Locate the cell with the specified text and output its [X, Y] center coordinate. 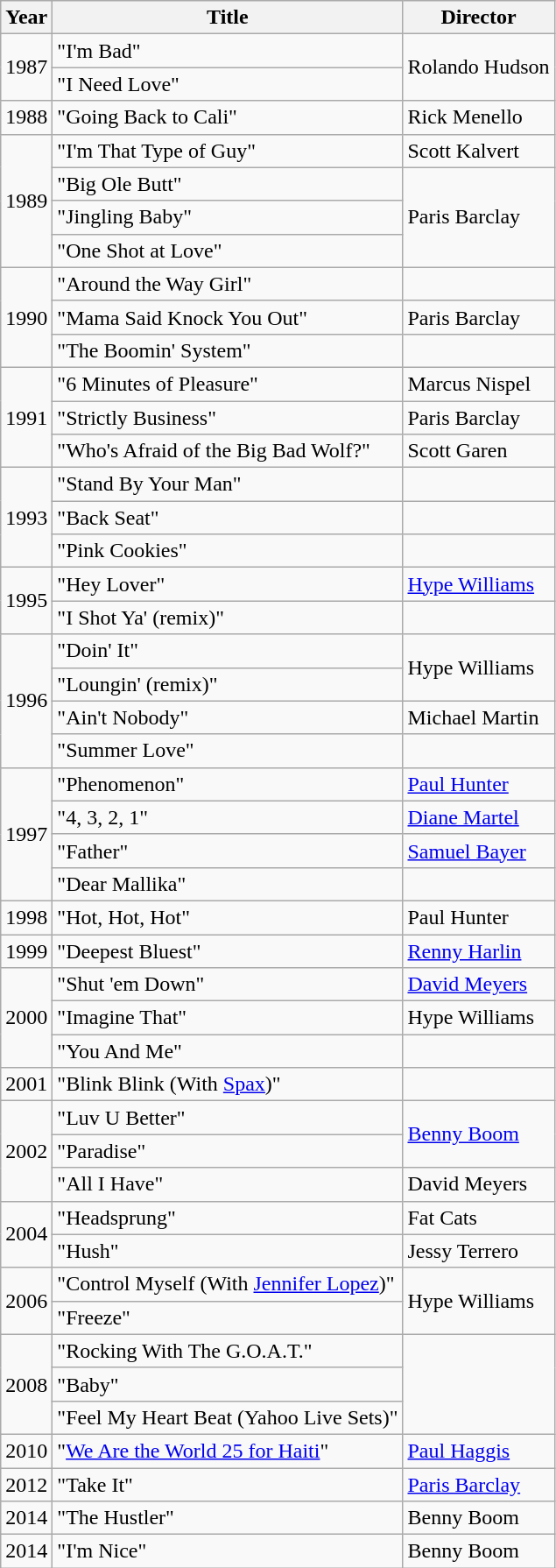
1999 [26, 950]
"The Boomin' System" [228, 350]
"We Are the World 25 for Haiti" [228, 1451]
1998 [26, 917]
"Blink Blink (With Spax)" [228, 1084]
"Luv U Better" [228, 1118]
Scott Garen [478, 451]
Rolando Hudson [478, 67]
"Hey Lover" [228, 584]
"Baby" [228, 1384]
"Deepest Bluest" [228, 950]
2006 [26, 1301]
"Going Back to Cali" [228, 117]
Director [478, 18]
"Stand By Your Man" [228, 484]
2001 [26, 1084]
Jessy Terrero [478, 1251]
"Ain't Nobody" [228, 717]
"The Hustler" [228, 1518]
"Mama Said Knock You Out" [228, 317]
"Control Myself (With Jennifer Lopez)" [228, 1284]
"I Shot Ya' (remix)" [228, 618]
"Rocking With The G.O.A.T." [228, 1351]
"4, 3, 2, 1" [228, 817]
"I'm That Type of Guy" [228, 151]
2004 [26, 1234]
"I'm Nice" [228, 1551]
"Hot, Hot, Hot" [228, 917]
"Feel My Heart Beat (Yahoo Live Sets)" [228, 1417]
1993 [26, 518]
"Father" [228, 851]
Marcus Nispel [478, 384]
2010 [26, 1451]
"Freeze" [228, 1317]
"6 Minutes of Pleasure" [228, 384]
"Strictly Business" [228, 418]
"Dear Mallika" [228, 884]
2012 [26, 1485]
1989 [26, 201]
"Big Ole Butt" [228, 184]
1987 [26, 67]
2008 [26, 1384]
"Pink Cookies" [228, 551]
"Loungin' (remix)" [228, 684]
Renny Harlin [478, 950]
1995 [26, 601]
1996 [26, 701]
Paul Haggis [478, 1451]
"Shut 'em Down" [228, 985]
"Around the Way Girl" [228, 284]
"One Shot at Love" [228, 251]
Michael Martin [478, 717]
"Back Seat" [228, 518]
Year [26, 18]
Samuel Bayer [478, 851]
"I'm Bad" [228, 51]
Title [228, 18]
2000 [26, 1018]
1997 [26, 834]
"I Need Love" [228, 84]
"Take It" [228, 1485]
"Imagine That" [228, 1018]
1988 [26, 117]
1990 [26, 317]
"Phenomenon" [228, 784]
Fat Cats [478, 1218]
Rick Menello [478, 117]
"Doin' It" [228, 651]
Diane Martel [478, 817]
"Summer Love" [228, 751]
Scott Kalvert [478, 151]
"Headsprung" [228, 1218]
"Hush" [228, 1251]
"Jingling Baby" [228, 217]
1991 [26, 417]
"You And Me" [228, 1051]
"Who's Afraid of the Big Bad Wolf?" [228, 451]
"Paradise" [228, 1151]
2002 [26, 1151]
"All I Have" [228, 1184]
